Output the [x, y] coordinate of the center of the cell containing the given text.  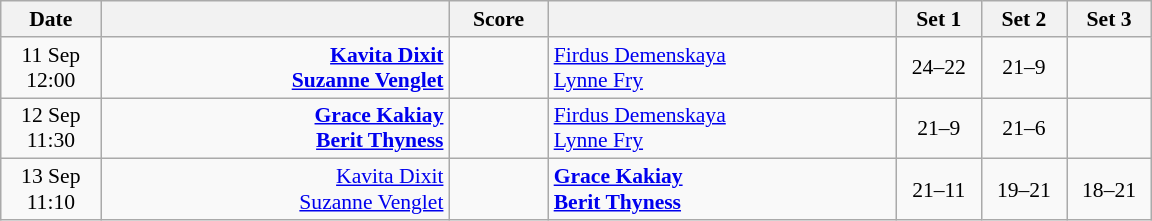
Score [498, 19]
Set 3 [1108, 19]
12 Sep11:30 [51, 128]
21–6 [1024, 128]
21–11 [938, 190]
Set 1 [938, 19]
13 Sep11:10 [51, 190]
Date [51, 19]
18–21 [1108, 190]
Set 2 [1024, 19]
24–22 [938, 68]
11 Sep12:00 [51, 68]
19–21 [1024, 190]
